Detect which cell encompasses the target text, then output its (x, y) center coordinate. 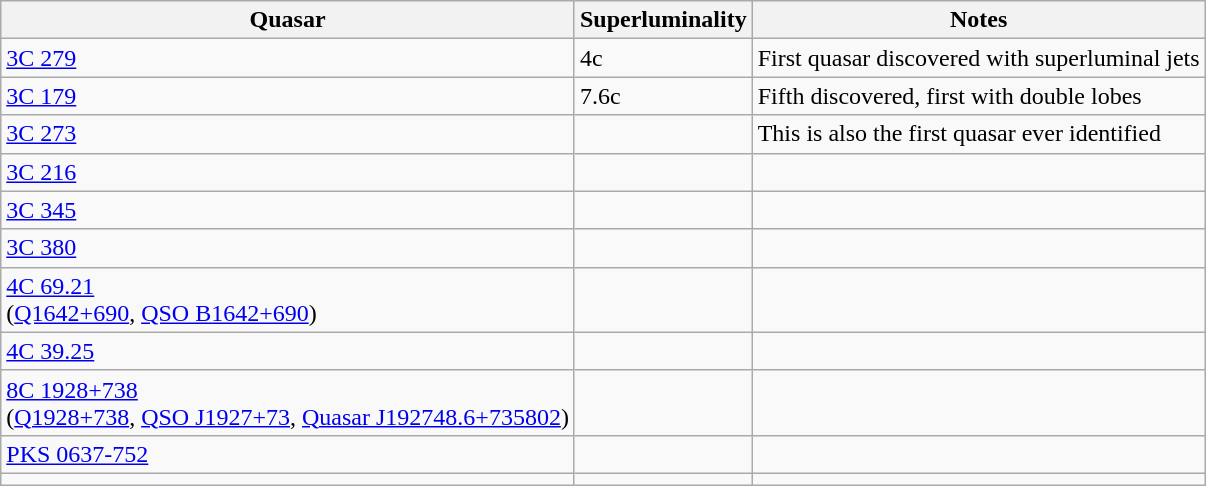
4c (663, 58)
3C 273 (288, 134)
Notes (978, 20)
3C 216 (288, 172)
3C 345 (288, 210)
8C 1928+738 (Q1928+738, QSO J1927+73, Quasar J192748.6+735802) (288, 402)
Superluminality (663, 20)
Quasar (288, 20)
3C 279 (288, 58)
3C 179 (288, 96)
4C 69.21 (Q1642+690, QSO B1642+690) (288, 300)
3C 380 (288, 248)
PKS 0637-752 (288, 454)
Fifth discovered, first with double lobes (978, 96)
First quasar discovered with superluminal jets (978, 58)
4C 39.25 (288, 351)
7.6c (663, 96)
This is also the first quasar ever identified (978, 134)
